Capture the cell that displays the provided text and extract its (X, Y) central coordinate. 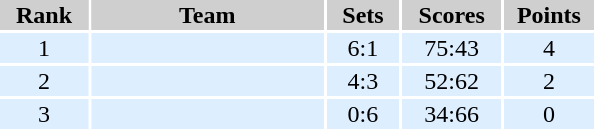
4 (549, 48)
3 (44, 114)
Scores (452, 15)
6:1 (362, 48)
Sets (362, 15)
75:43 (452, 48)
Rank (44, 15)
34:66 (452, 114)
Points (549, 15)
1 (44, 48)
4:3 (362, 81)
52:62 (452, 81)
Team (207, 15)
0 (549, 114)
0:6 (362, 114)
